From the cell containing the given text, extract its center point as (x, y) coordinate. 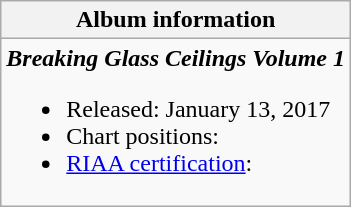
Breaking Glass Ceilings Volume 1Released: January 13, 2017Chart positions:RIAA certification: (176, 122)
Album information (176, 20)
